Determine the [X, Y] coordinate at the center of the cell enclosing the given text.  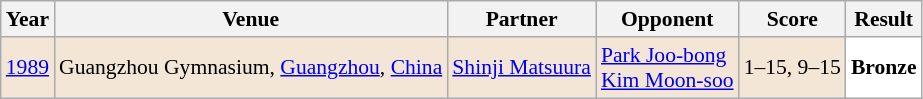
1–15, 9–15 [792, 68]
Venue [250, 19]
Score [792, 19]
Guangzhou Gymnasium, Guangzhou, China [250, 68]
Partner [522, 19]
Bronze [884, 68]
Park Joo-bong Kim Moon-soo [668, 68]
Result [884, 19]
Year [28, 19]
Opponent [668, 19]
Shinji Matsuura [522, 68]
1989 [28, 68]
